Output the [X, Y] coordinate of the center of the cell containing the given text.  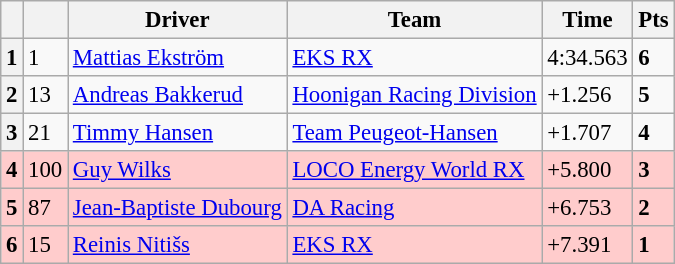
+1.256 [588, 95]
100 [46, 170]
Team Peugeot-Hansen [414, 133]
+1.707 [588, 133]
13 [46, 95]
Jean-Baptiste Dubourg [178, 208]
87 [46, 208]
Hoonigan Racing Division [414, 95]
Mattias Ekström [178, 58]
+6.753 [588, 208]
DA Racing [414, 208]
21 [46, 133]
4:34.563 [588, 58]
Timmy Hansen [178, 133]
Team [414, 20]
+5.800 [588, 170]
+7.391 [588, 245]
Pts [654, 20]
15 [46, 245]
Driver [178, 20]
Reinis Nitišs [178, 245]
Andreas Bakkerud [178, 95]
Guy Wilks [178, 170]
LOCO Energy World RX [414, 170]
Time [588, 20]
